Scan for the cell matching the given text and deliver its [x, y] coordinate at center. 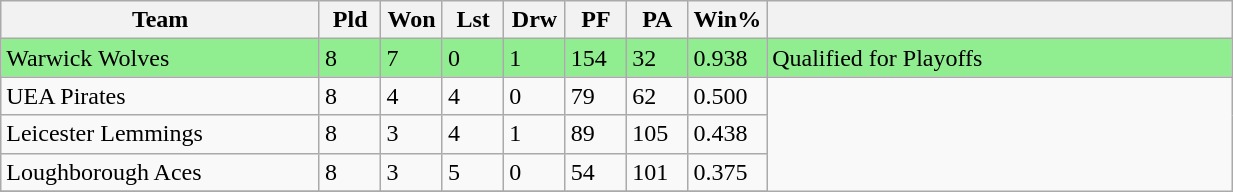
PA [658, 20]
79 [596, 96]
62 [658, 96]
Loughborough Aces [160, 172]
105 [658, 134]
0.500 [728, 96]
Warwick Wolves [160, 58]
Won [412, 20]
32 [658, 58]
154 [596, 58]
5 [472, 172]
0.375 [728, 172]
0.438 [728, 134]
Qualified for Playoffs [1000, 58]
101 [658, 172]
Leicester Lemmings [160, 134]
0.938 [728, 58]
Win% [728, 20]
UEA Pirates [160, 96]
7 [412, 58]
PF [596, 20]
Drw [534, 20]
Team [160, 20]
Lst [472, 20]
89 [596, 134]
54 [596, 172]
Pld [350, 20]
